Scan for the cell matching the given text and deliver its (x, y) coordinate at center. 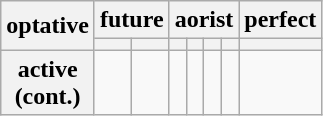
active(cont.) (48, 82)
optative (48, 26)
future (132, 20)
perfect (280, 20)
aorist (204, 20)
